Locate the cell with the specified text and output its (X, Y) center coordinate. 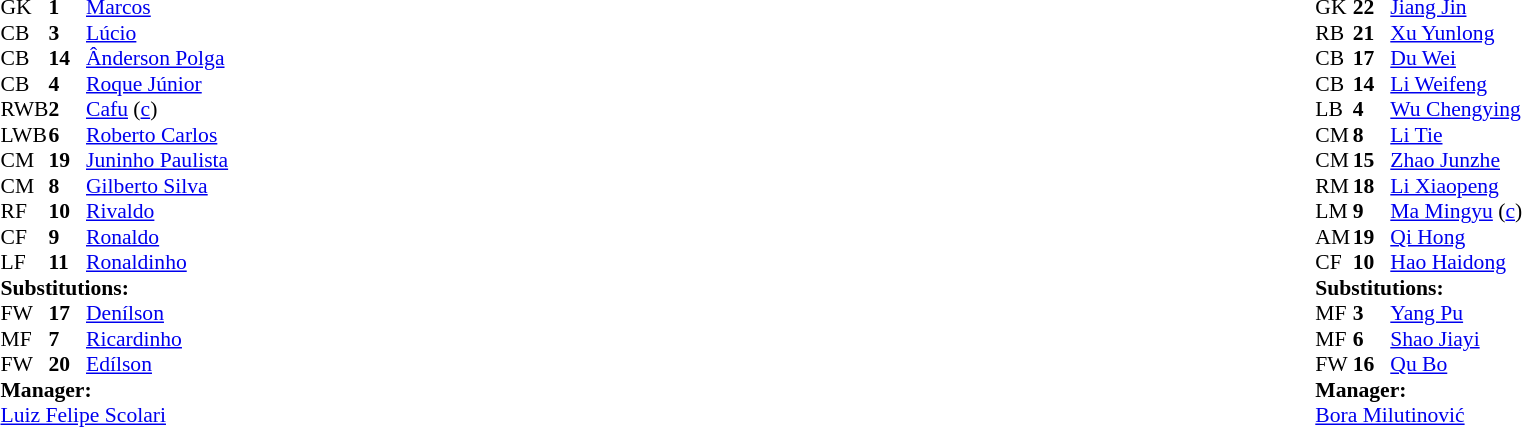
Qu Bo (1456, 365)
RB (1334, 33)
Ânderson Polga (157, 59)
Edílson (157, 365)
Lúcio (157, 33)
15 (1372, 161)
RWB (24, 109)
Wu Chengying (1456, 109)
Cafu (c) (157, 109)
20 (67, 365)
LB (1334, 109)
Yang Pu (1456, 313)
Roque Júnior (157, 84)
16 (1372, 365)
Xu Yunlong (1456, 33)
Denílson (157, 313)
RM (1334, 186)
Ronaldinho (157, 263)
Ricardinho (157, 339)
Hao Haidong (1456, 263)
11 (67, 263)
Juninho Paulista (157, 161)
21 (1372, 33)
RF (24, 211)
7 (67, 339)
Ma Mingyu (c) (1456, 211)
Li Xiaopeng (1456, 186)
Qi Hong (1456, 237)
LF (24, 263)
Zhao Junzhe (1456, 161)
Gilberto Silva (157, 186)
Li Tie (1456, 135)
Ronaldo (157, 237)
Shao Jiayi (1456, 339)
LM (1334, 211)
Roberto Carlos (157, 135)
Rivaldo (157, 211)
AM (1334, 237)
Du Wei (1456, 59)
Li Weifeng (1456, 84)
LWB (24, 135)
2 (67, 109)
18 (1372, 186)
